Identify which cell holds the provided text, then report its (x, y) central coordinate. 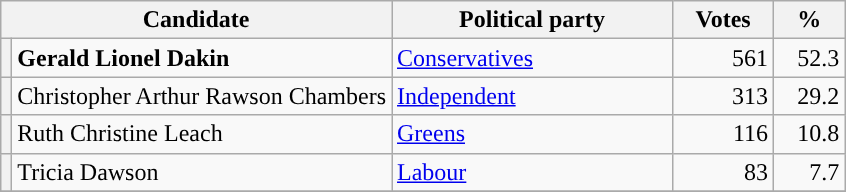
Greens (532, 134)
Conservatives (532, 58)
10.8 (810, 134)
Candidate (196, 20)
52.3 (810, 58)
Labour (532, 172)
561 (724, 58)
Votes (724, 20)
7.7 (810, 172)
Tricia Dawson (202, 172)
116 (724, 134)
Ruth Christine Leach (202, 134)
29.2 (810, 96)
83 (724, 172)
Gerald Lionel Dakin (202, 58)
Christopher Arthur Rawson Chambers (202, 96)
Independent (532, 96)
% (810, 20)
Political party (532, 20)
313 (724, 96)
